Pinpoint the cell where the given text exists, returning its (x, y) midpoint coordinate. 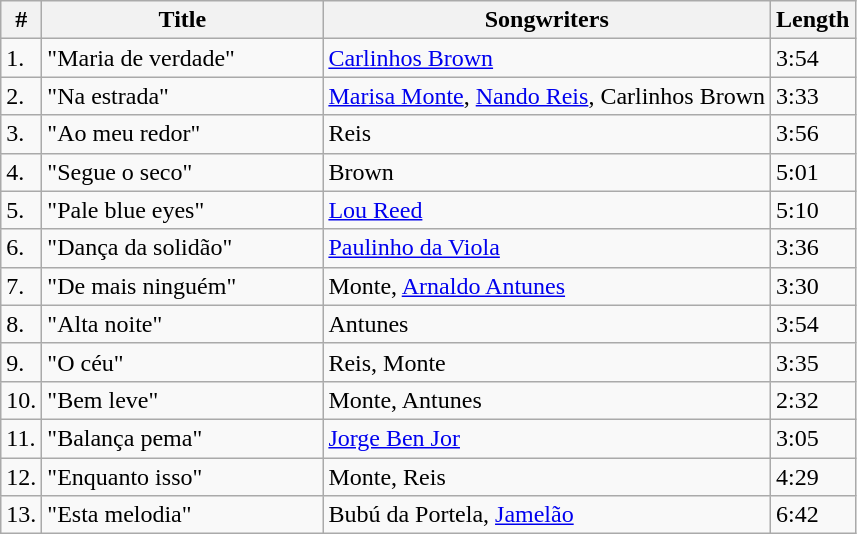
10. (22, 400)
"Esta melodia" (182, 515)
"Na estrada" (182, 96)
1. (22, 58)
3:05 (813, 438)
Reis, Monte (547, 362)
4:29 (813, 477)
6. (22, 248)
8. (22, 324)
Monte, Reis (547, 477)
"Ao meu redor" (182, 134)
Monte, Antunes (547, 400)
Jorge Ben Jor (547, 438)
# (22, 20)
3:56 (813, 134)
5:01 (813, 172)
"Maria de verdade" (182, 58)
3:33 (813, 96)
Monte, Arnaldo Antunes (547, 286)
Paulinho da Viola (547, 248)
12. (22, 477)
3:35 (813, 362)
"Alta noite" (182, 324)
Carlinhos Brown (547, 58)
3. (22, 134)
"Bem leve" (182, 400)
4. (22, 172)
3:30 (813, 286)
2. (22, 96)
13. (22, 515)
Title (182, 20)
Lou Reed (547, 210)
5. (22, 210)
Brown (547, 172)
"Balança pema" (182, 438)
"Dança da solidão" (182, 248)
Antunes (547, 324)
Reis (547, 134)
Length (813, 20)
"Segue o seco" (182, 172)
7. (22, 286)
2:32 (813, 400)
"De mais ninguém" (182, 286)
3:36 (813, 248)
6:42 (813, 515)
Songwriters (547, 20)
"Pale blue eyes" (182, 210)
5:10 (813, 210)
9. (22, 362)
"Enquanto isso" (182, 477)
"O céu" (182, 362)
Marisa Monte, Nando Reis, Carlinhos Brown (547, 96)
11. (22, 438)
Bubú da Portela, Jamelão (547, 515)
